For the text-containing cell, return its midpoint in [x, y] coordinate format. 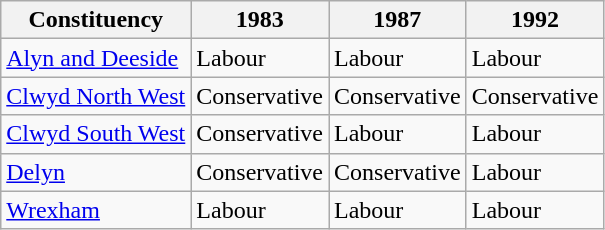
1987 [397, 20]
Clwyd North West [96, 96]
1983 [260, 20]
Constituency [96, 20]
Delyn [96, 172]
Clwyd South West [96, 134]
Alyn and Deeside [96, 58]
Wrexham [96, 210]
1992 [535, 20]
